Identify which cell holds the provided text, then report its [X, Y] central coordinate. 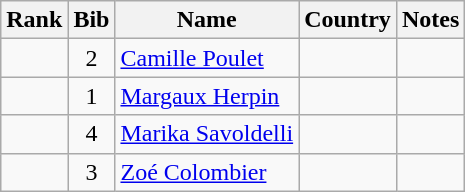
Rank [34, 20]
4 [92, 134]
Camille Poulet [207, 58]
3 [92, 172]
Notes [430, 20]
Zoé Colombier [207, 172]
Bib [92, 20]
Marika Savoldelli [207, 134]
2 [92, 58]
Margaux Herpin [207, 96]
1 [92, 96]
Country [348, 20]
Name [207, 20]
